Search for the cell housing the specified text and yield its (X, Y) center coordinate. 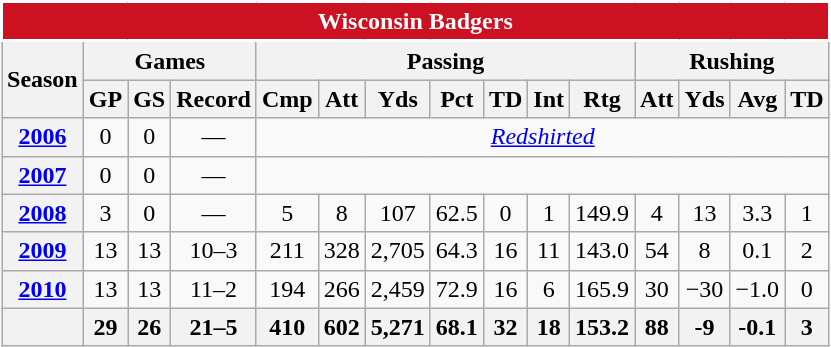
143.0 (602, 251)
64.3 (456, 251)
5,271 (398, 327)
2010 (43, 289)
54 (657, 251)
2007 (43, 175)
328 (342, 251)
Season (43, 80)
2,705 (398, 251)
5 (287, 213)
194 (287, 289)
Rtg (602, 99)
GS (150, 99)
2008 (43, 213)
410 (287, 327)
6 (549, 289)
26 (150, 327)
68.1 (456, 327)
Redshirted (542, 137)
2,459 (398, 289)
11–2 (214, 289)
21–5 (214, 327)
−1.0 (758, 289)
2006 (43, 137)
30 (657, 289)
107 (398, 213)
11 (549, 251)
153.2 (602, 327)
72.9 (456, 289)
29 (105, 327)
266 (342, 289)
Cmp (287, 99)
Record (214, 99)
Rushing (732, 60)
-0.1 (758, 327)
Wisconsin Badgers (416, 22)
0.1 (758, 251)
Passing (445, 60)
2 (807, 251)
88 (657, 327)
62.5 (456, 213)
602 (342, 327)
Games (170, 60)
4 (657, 213)
165.9 (602, 289)
2009 (43, 251)
3.3 (758, 213)
−30 (704, 289)
149.9 (602, 213)
32 (505, 327)
Int (549, 99)
Avg (758, 99)
211 (287, 251)
-9 (704, 327)
Pct (456, 99)
10–3 (214, 251)
GP (105, 99)
18 (549, 327)
